Scan for the cell matching the given text and deliver its (X, Y) coordinate at center. 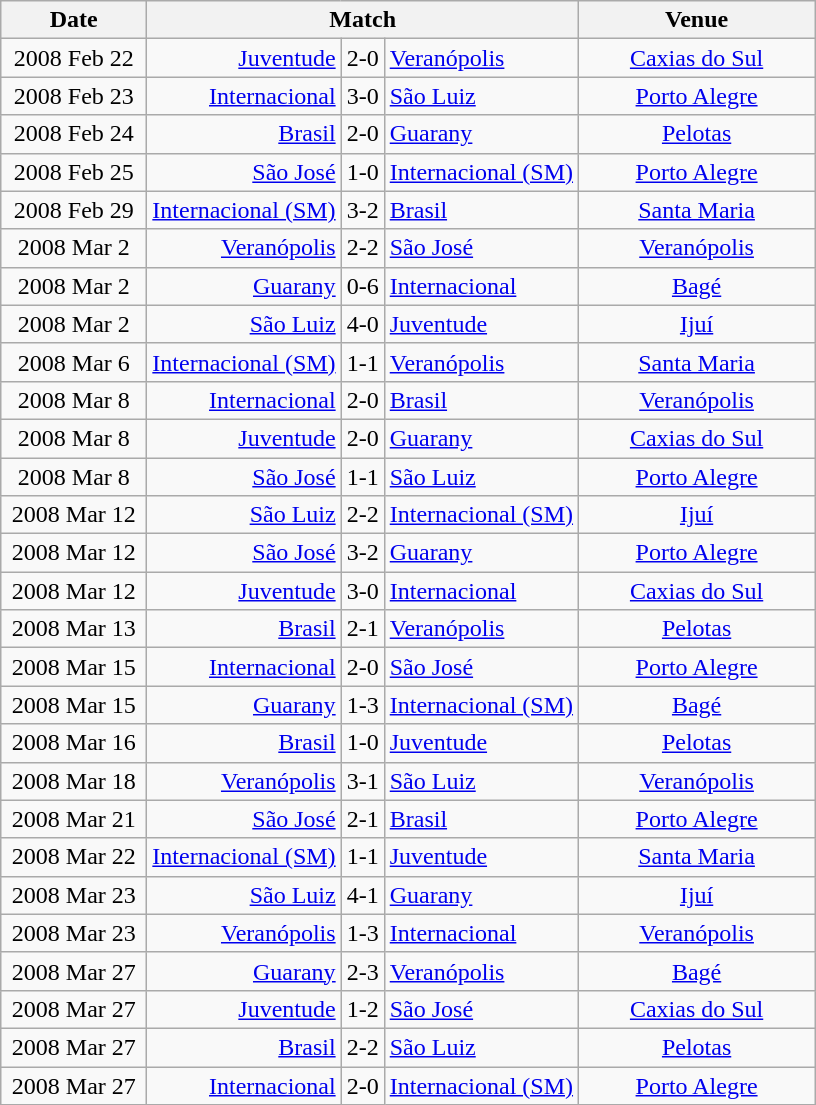
2008 Mar 13 (74, 629)
2008 Mar 21 (74, 819)
2008 Feb 24 (74, 134)
4-1 (362, 895)
Match (363, 20)
3-1 (362, 781)
2008 Mar 18 (74, 781)
2008 Mar 16 (74, 743)
2008 Mar 6 (74, 362)
1-2 (362, 1009)
0-6 (362, 286)
2008 Feb 23 (74, 96)
Date (74, 20)
2008 Feb 25 (74, 172)
4-0 (362, 324)
2008 Feb 29 (74, 210)
2-3 (362, 971)
2008 Feb 22 (74, 58)
Venue (697, 20)
2008 Mar 22 (74, 857)
